From the cell containing the given text, extract its center point as (X, Y) coordinate. 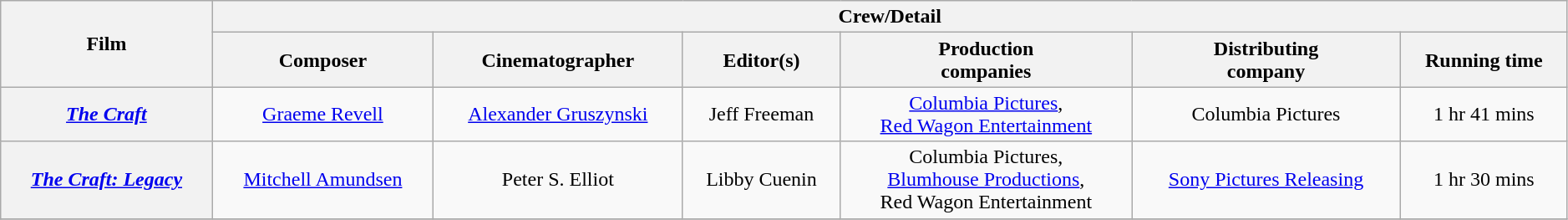
Sony Pictures Releasing (1266, 180)
Crew/Detail (890, 17)
The Craft: Legacy (107, 180)
Peter S. Elliot (558, 180)
Graeme Revell (322, 114)
Cinematographer (558, 60)
Composer (322, 60)
Distributing company (1266, 60)
Running time (1484, 60)
1 hr 41 mins (1484, 114)
Columbia Pictures, Red Wagon Entertainment (986, 114)
Libby Cuenin (762, 180)
Alexander Gruszynski (558, 114)
Editor(s) (762, 60)
Columbia Pictures, Blumhouse Productions, Red Wagon Entertainment (986, 180)
Production companies (986, 60)
1 hr 30 mins (1484, 180)
Columbia Pictures (1266, 114)
Film (107, 43)
Mitchell Amundsen (322, 180)
Jeff Freeman (762, 114)
The Craft (107, 114)
